Detect which cell encompasses the target text, then output its [X, Y] center coordinate. 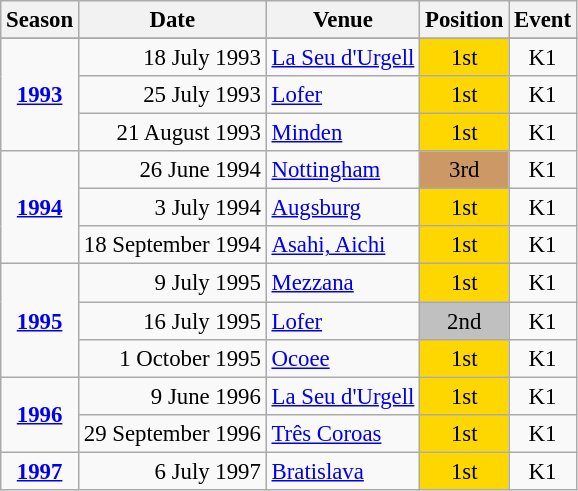
Augsburg [342, 208]
1995 [40, 320]
2nd [464, 321]
Mezzana [342, 283]
3rd [464, 170]
1994 [40, 208]
3 July 1994 [172, 208]
Venue [342, 20]
1 October 1995 [172, 358]
18 July 1993 [172, 58]
18 September 1994 [172, 245]
Ocoee [342, 358]
Event [543, 20]
21 August 1993 [172, 133]
Minden [342, 133]
25 July 1993 [172, 95]
Nottingham [342, 170]
6 July 1997 [172, 471]
9 June 1996 [172, 396]
Season [40, 20]
9 July 1995 [172, 283]
Position [464, 20]
Bratislava [342, 471]
29 September 1996 [172, 433]
1997 [40, 471]
1993 [40, 96]
16 July 1995 [172, 321]
Três Coroas [342, 433]
1996 [40, 414]
Asahi, Aichi [342, 245]
26 June 1994 [172, 170]
Date [172, 20]
